Pinpoint the cell where the given text exists, returning its (x, y) midpoint coordinate. 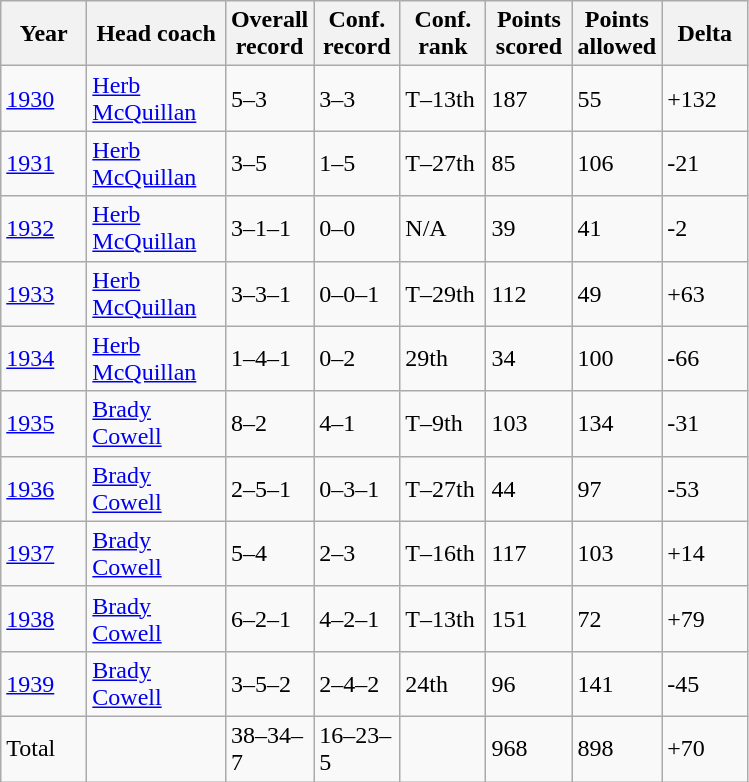
T–9th (443, 424)
1931 (44, 164)
1939 (44, 684)
Points scored (529, 34)
+70 (705, 748)
1936 (44, 488)
2–5–1 (269, 488)
1934 (44, 358)
49 (617, 294)
0–3–1 (357, 488)
-31 (705, 424)
1935 (44, 424)
1937 (44, 554)
112 (529, 294)
Overall record (269, 34)
29th (443, 358)
+63 (705, 294)
38–34–7 (269, 748)
-21 (705, 164)
4–2–1 (357, 618)
134 (617, 424)
Conf. record (357, 34)
151 (529, 618)
-53 (705, 488)
+132 (705, 98)
8–2 (269, 424)
T–16th (443, 554)
2–3 (357, 554)
55 (617, 98)
0–0 (357, 228)
117 (529, 554)
187 (529, 98)
+14 (705, 554)
41 (617, 228)
4–1 (357, 424)
39 (529, 228)
968 (529, 748)
106 (617, 164)
1933 (44, 294)
Head coach (156, 34)
141 (617, 684)
Conf. rank (443, 34)
T–29th (443, 294)
3–5–2 (269, 684)
3–3 (357, 98)
Delta (705, 34)
0–0–1 (357, 294)
3–5 (269, 164)
16–23–5 (357, 748)
34 (529, 358)
5–4 (269, 554)
Points allowed (617, 34)
1–5 (357, 164)
-2 (705, 228)
3–1–1 (269, 228)
24th (443, 684)
Year (44, 34)
5–3 (269, 98)
1938 (44, 618)
2–4–2 (357, 684)
100 (617, 358)
96 (529, 684)
-66 (705, 358)
0–2 (357, 358)
898 (617, 748)
N/A (443, 228)
1–4–1 (269, 358)
97 (617, 488)
72 (617, 618)
1930 (44, 98)
Total (44, 748)
85 (529, 164)
44 (529, 488)
-45 (705, 684)
1932 (44, 228)
6–2–1 (269, 618)
+79 (705, 618)
3–3–1 (269, 294)
